Scan for the cell matching the given text and deliver its [X, Y] coordinate at center. 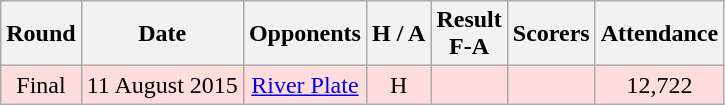
Scorers [551, 34]
12,722 [659, 85]
River Plate [304, 85]
11 August 2015 [162, 85]
Attendance [659, 34]
Final [41, 85]
Opponents [304, 34]
ResultF-A [469, 34]
H [398, 85]
H / A [398, 34]
Round [41, 34]
Date [162, 34]
